Detect which cell encompasses the target text, then output its (X, Y) center coordinate. 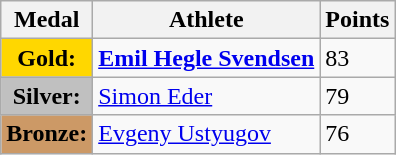
Emil Hegle Svendsen (206, 58)
Bronze: (47, 134)
79 (358, 96)
Gold: (47, 58)
Athlete (206, 20)
83 (358, 58)
Points (358, 20)
Silver: (47, 96)
Simon Eder (206, 96)
Medal (47, 20)
Evgeny Ustyugov (206, 134)
76 (358, 134)
